Locate the cell with the specified text and output its [x, y] center coordinate. 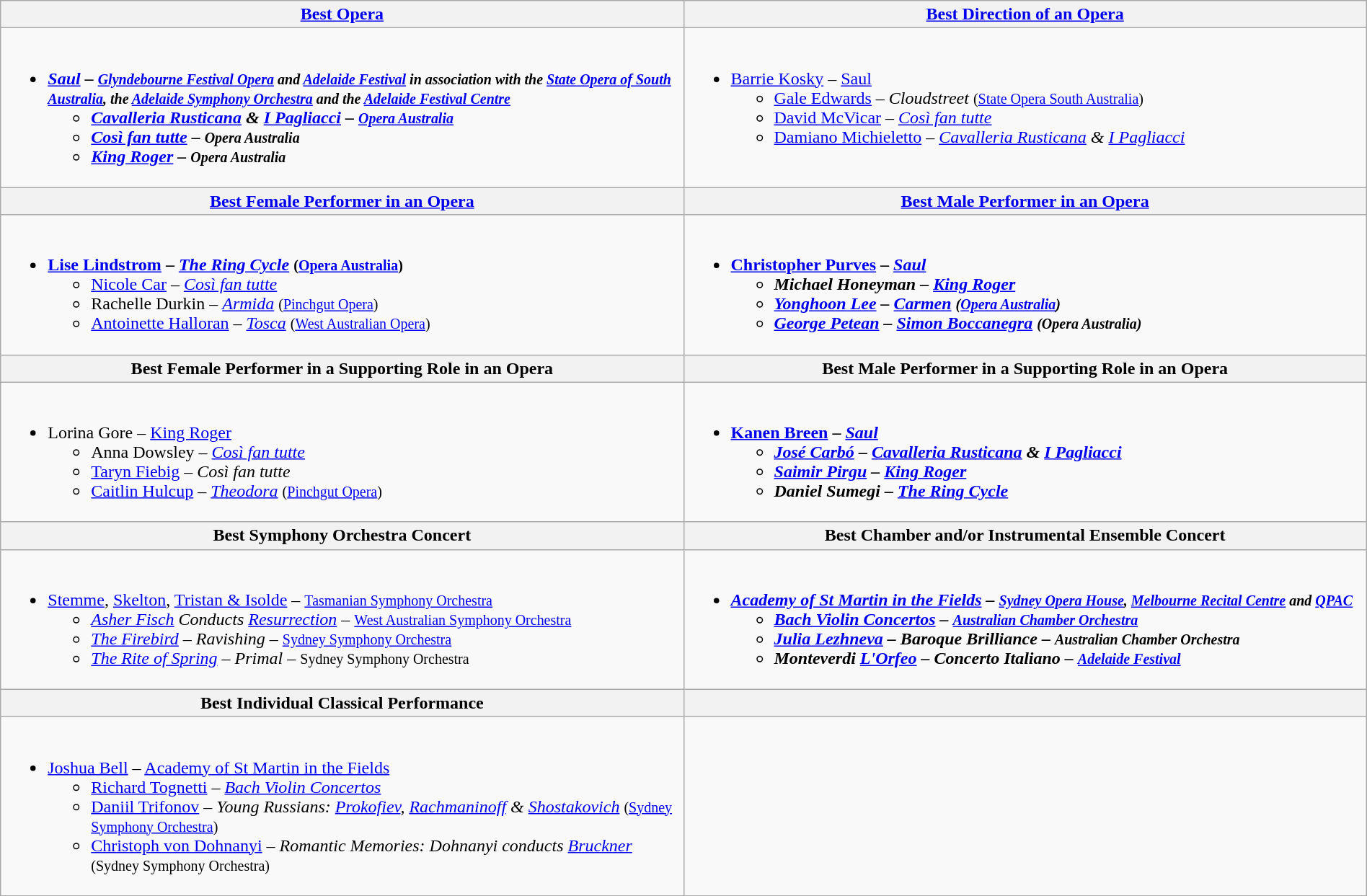
Kanen Breen – SaulJosé Carbó – Cavalleria Rusticana & I PagliacciSaimir Pirgu – King RogerDaniel Sumegi – The Ring Cycle [1025, 452]
Best Male Performer in an Opera [1025, 201]
Best Female Performer in a Supporting Role in an Opera [342, 368]
Best Individual Classical Performance [342, 703]
Lorina Gore – King RogerAnna Dowsley – Così fan tutteTaryn Fiebig – Così fan tutteCaitlin Hulcup – Theodora (Pinchgut Opera) [342, 452]
Best Male Performer in a Supporting Role in an Opera [1025, 368]
Best Opera [342, 14]
Best Chamber and/or Instrumental Ensemble Concert [1025, 536]
Christopher Purves – SaulMichael Honeyman – King RogerYonghoon Lee – Carmen (Opera Australia)George Petean – Simon Boccanegra (Opera Australia) [1025, 285]
Best Symphony Orchestra Concert [342, 536]
Best Female Performer in an Opera [342, 201]
Best Direction of an Opera [1025, 14]
